Scan for the cell matching the given text and deliver its [X, Y] coordinate at center. 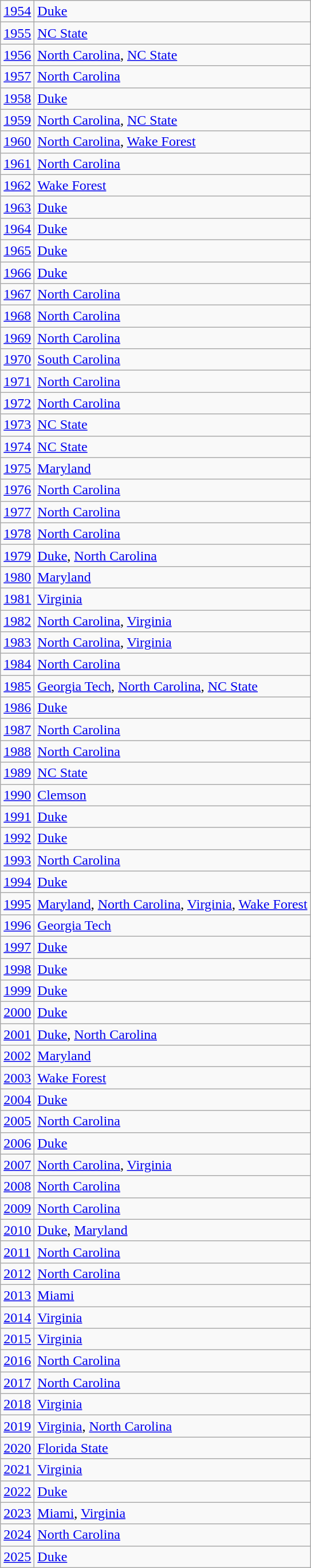
2021 [17, 1470]
1991 [17, 817]
1955 [17, 33]
Florida State [172, 1448]
2018 [17, 1404]
2003 [17, 1078]
1957 [17, 77]
1998 [17, 969]
1956 [17, 55]
2025 [17, 1557]
1990 [17, 795]
1966 [17, 273]
North Carolina, Wake Forest [172, 142]
1996 [17, 925]
1980 [17, 577]
2022 [17, 1491]
1982 [17, 620]
1979 [17, 555]
Georgia Tech [172, 925]
2010 [17, 1230]
1962 [17, 185]
1986 [17, 708]
Maryland, North Carolina, Virginia, Wake Forest [172, 904]
Clemson [172, 795]
2009 [17, 1208]
1971 [17, 381]
Miami, Virginia [172, 1513]
2001 [17, 1034]
2020 [17, 1448]
Duke, Maryland [172, 1230]
2005 [17, 1121]
1959 [17, 120]
1999 [17, 991]
2019 [17, 1426]
2024 [17, 1535]
1993 [17, 860]
1992 [17, 838]
1958 [17, 98]
2013 [17, 1295]
1981 [17, 599]
Miami [172, 1295]
1954 [17, 11]
2002 [17, 1056]
1976 [17, 490]
1985 [17, 686]
1960 [17, 142]
1969 [17, 338]
2017 [17, 1383]
1978 [17, 534]
2004 [17, 1100]
2012 [17, 1273]
1972 [17, 403]
1997 [17, 947]
1987 [17, 730]
1965 [17, 250]
1970 [17, 360]
1973 [17, 425]
1977 [17, 512]
1961 [17, 164]
1984 [17, 664]
1989 [17, 773]
Georgia Tech, North Carolina, NC State [172, 686]
Virginia, North Carolina [172, 1426]
1968 [17, 316]
2008 [17, 1187]
1975 [17, 468]
2023 [17, 1513]
1967 [17, 295]
2016 [17, 1361]
2007 [17, 1165]
1994 [17, 882]
2000 [17, 1013]
1995 [17, 904]
2015 [17, 1339]
1988 [17, 751]
South Carolina [172, 360]
2014 [17, 1317]
1983 [17, 643]
1974 [17, 447]
2011 [17, 1252]
1964 [17, 229]
2006 [17, 1143]
1963 [17, 207]
